Identify which cell holds the provided text, then report its [X, Y] central coordinate. 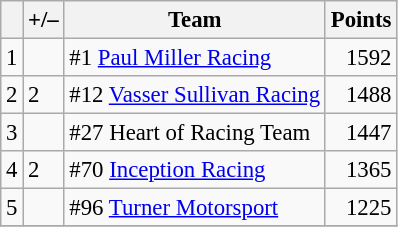
5 [12, 208]
1447 [360, 133]
4 [12, 170]
1592 [360, 58]
#1 Paul Miller Racing [194, 58]
1 [12, 58]
1225 [360, 208]
1365 [360, 170]
#70 Inception Racing [194, 170]
1488 [360, 95]
Team [194, 20]
#27 Heart of Racing Team [194, 133]
Points [360, 20]
#96 Turner Motorsport [194, 208]
3 [12, 133]
+/– [44, 20]
#12 Vasser Sullivan Racing [194, 95]
